Return (x, y) of the center of cell containing provided text 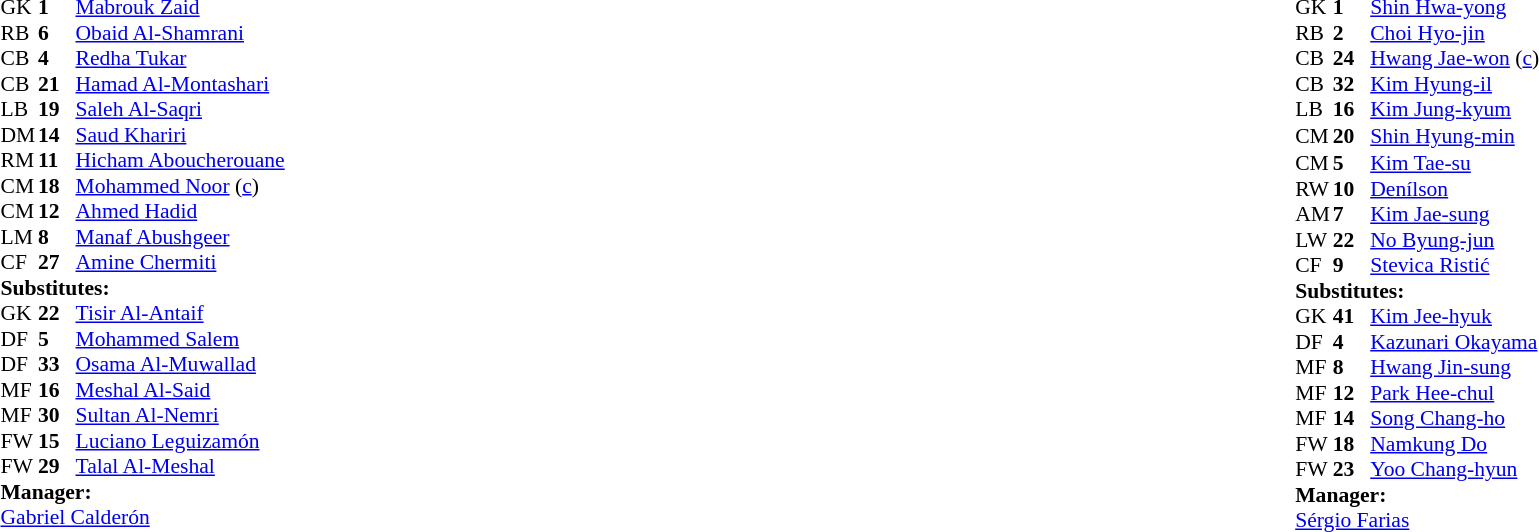
Saleh Al-Saqri (180, 109)
Hwang Jae-won (c) (1454, 59)
Yoo Chang-hyun (1454, 469)
24 (1352, 59)
Song Chang-ho (1454, 419)
20 (1352, 136)
DM (19, 135)
Kim Tae-su (1454, 163)
Choi Hyo-jin (1454, 33)
Mohammed Salem (180, 339)
27 (57, 263)
19 (57, 109)
Ahmed Hadid (180, 211)
41 (1352, 317)
Tisir Al-Antaif (180, 313)
2 (1352, 33)
Kim Hyung-il (1454, 84)
Manaf Abushgeer (180, 237)
30 (57, 415)
RW (1314, 189)
Osama Al-Muwallad (180, 365)
Denílson (1454, 189)
23 (1352, 469)
15 (57, 441)
Hwang Jin-sung (1454, 367)
Obaid Al-Shamrani (180, 33)
Park Hee-chul (1454, 393)
No Byung-jun (1454, 240)
Luciano Leguizamón (180, 441)
AM (1314, 215)
Stevica Ristić (1454, 265)
Talal Al-Meshal (180, 467)
Shin Hyung-min (1454, 136)
Gabriel Calderón (142, 517)
Amine Chermiti (180, 263)
11 (57, 161)
Meshal Al-Said (180, 390)
21 (57, 84)
33 (57, 365)
RM (19, 161)
Kim Jee-hyuk (1454, 317)
32 (1352, 84)
9 (1352, 265)
7 (1352, 215)
Kazunari Okayama (1454, 342)
Saud Khariri (180, 135)
Kim Jung-kyum (1454, 109)
Hicham Aboucherouane (180, 161)
LM (19, 237)
LW (1314, 240)
6 (57, 33)
Hamad Al-Montashari (180, 84)
Mohammed Noor (c) (180, 186)
29 (57, 467)
10 (1352, 189)
Redha Tukar (180, 59)
Kim Jae-sung (1454, 215)
Namkung Do (1454, 444)
Sultan Al-Nemri (180, 415)
